Pinpoint the cell where the given text exists, returning its [x, y] midpoint coordinate. 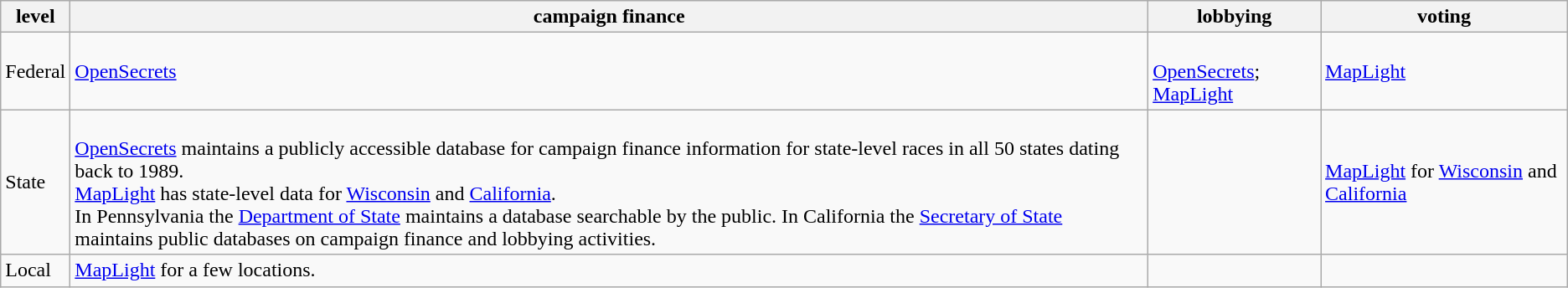
MapLight for Wisconsin and California [1444, 183]
Local [35, 270]
OpenSecrets [610, 71]
MapLight [1444, 71]
State [35, 183]
level [35, 17]
lobbying [1235, 17]
voting [1444, 17]
MapLight for a few locations. [610, 270]
campaign finance [610, 17]
Federal [35, 71]
OpenSecrets; MapLight [1235, 71]
